Find where the given text appears and provide that cell's center as (x, y) coordinate. 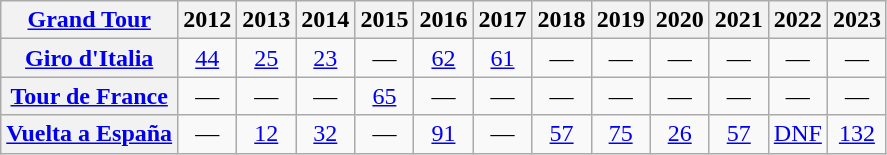
61 (502, 58)
62 (444, 58)
32 (326, 134)
2021 (738, 20)
Grand Tour (90, 20)
91 (444, 134)
44 (208, 58)
2019 (620, 20)
2015 (384, 20)
132 (856, 134)
2016 (444, 20)
2012 (208, 20)
2014 (326, 20)
12 (266, 134)
DNF (798, 134)
Giro d'Italia (90, 58)
2023 (856, 20)
2017 (502, 20)
75 (620, 134)
26 (680, 134)
Vuelta a España (90, 134)
65 (384, 96)
2013 (266, 20)
2022 (798, 20)
2018 (562, 20)
2020 (680, 20)
25 (266, 58)
23 (326, 58)
Tour de France (90, 96)
